From the cell containing the given text, extract its center point as [x, y] coordinate. 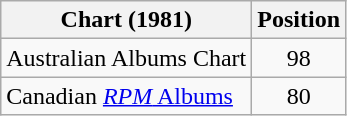
80 [299, 96]
Position [299, 20]
98 [299, 58]
Chart (1981) [126, 20]
Canadian RPM Albums [126, 96]
Australian Albums Chart [126, 58]
